Detect which cell encompasses the target text, then output its (x, y) center coordinate. 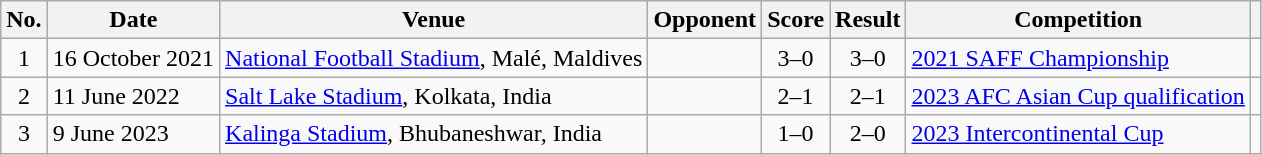
3 (24, 134)
11 June 2022 (133, 96)
2 (24, 96)
Competition (1078, 20)
National Football Stadium, Malé, Maldives (434, 58)
1 (24, 58)
No. (24, 20)
Kalinga Stadium, Bhubaneshwar, India (434, 134)
Salt Lake Stadium, Kolkata, India (434, 96)
2023 AFC Asian Cup qualification (1078, 96)
1–0 (796, 134)
2021 SAFF Championship (1078, 58)
2023 Intercontinental Cup (1078, 134)
Result (868, 20)
Score (796, 20)
2–0 (868, 134)
16 October 2021 (133, 58)
Opponent (705, 20)
Venue (434, 20)
Date (133, 20)
9 June 2023 (133, 134)
